Locate the cell with the specified text and output its [X, Y] center coordinate. 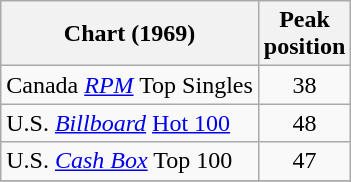
Canada RPM Top Singles [130, 85]
U.S. Cash Box Top 100 [130, 161]
38 [304, 85]
U.S. Billboard Hot 100 [130, 123]
48 [304, 123]
Peakposition [304, 34]
Chart (1969) [130, 34]
47 [304, 161]
